Output the [x, y] coordinate of the center of the cell containing the given text.  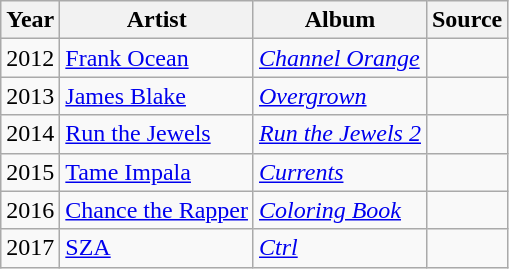
2013 [30, 96]
Overgrown [340, 96]
Channel Orange [340, 58]
Frank Ocean [157, 58]
Currents [340, 172]
SZA [157, 248]
Source [466, 20]
Artist [157, 20]
Ctrl [340, 248]
2016 [30, 210]
Year [30, 20]
Coloring Book [340, 210]
2015 [30, 172]
Album [340, 20]
James Blake [157, 96]
Chance the Rapper [157, 210]
2014 [30, 134]
2017 [30, 248]
Tame Impala [157, 172]
Run the Jewels 2 [340, 134]
2012 [30, 58]
Run the Jewels [157, 134]
